Determine the [x, y] coordinate at the center of the cell enclosing the given text.  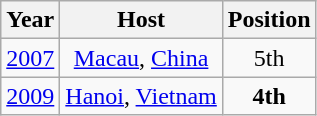
Year [30, 20]
5th [269, 58]
Host [142, 20]
2009 [30, 96]
4th [269, 96]
Position [269, 20]
Hanoi, Vietnam [142, 96]
2007 [30, 58]
Macau, China [142, 58]
